Pinpoint the cell where the given text exists, returning its [x, y] midpoint coordinate. 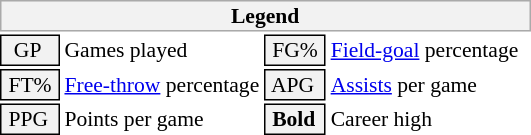
Legend [265, 16]
FG% [295, 50]
Free-throw percentage [162, 85]
FT% [30, 85]
GP [30, 50]
Field-goal percentage [430, 50]
APG [295, 85]
Games played [162, 50]
Assists per game [430, 85]
